Return the (x, y) coordinate for the center point of the cell that contains the specified text.  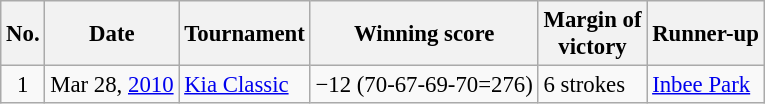
Tournament (244, 34)
Inbee Park (706, 85)
6 strokes (592, 85)
Date (112, 34)
Winning score (424, 34)
Kia Classic (244, 85)
Mar 28, 2010 (112, 85)
Margin ofvictory (592, 34)
Runner-up (706, 34)
No. (23, 34)
−12 (70-67-69-70=276) (424, 85)
1 (23, 85)
